Return the [x, y] coordinate for the center point of the cell that contains the specified text.  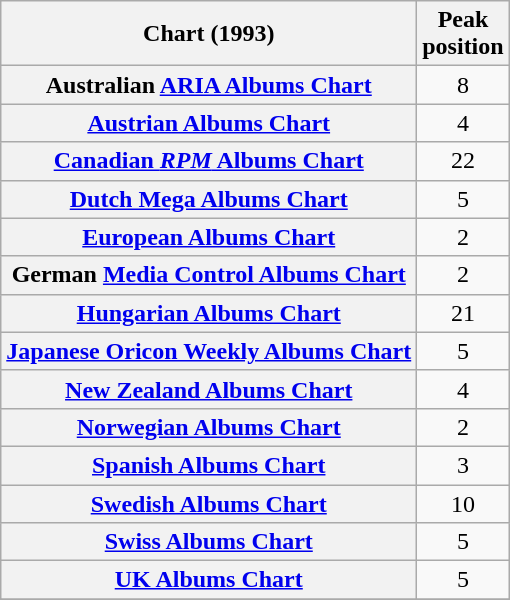
22 [463, 161]
Canadian RPM Albums Chart [209, 161]
European Albums Chart [209, 237]
Peakposition [463, 34]
New Zealand Albums Chart [209, 389]
Norwegian Albums Chart [209, 427]
Dutch Mega Albums Chart [209, 199]
German Media Control Albums Chart [209, 275]
21 [463, 313]
10 [463, 503]
Spanish Albums Chart [209, 465]
Japanese Oricon Weekly Albums Chart [209, 351]
UK Albums Chart [209, 580]
8 [463, 85]
Swiss Albums Chart [209, 542]
Australian ARIA Albums Chart [209, 85]
Chart (1993) [209, 34]
3 [463, 465]
Hungarian Albums Chart [209, 313]
Austrian Albums Chart [209, 123]
Swedish Albums Chart [209, 503]
